Detect which cell encompasses the target text, then output its (x, y) center coordinate. 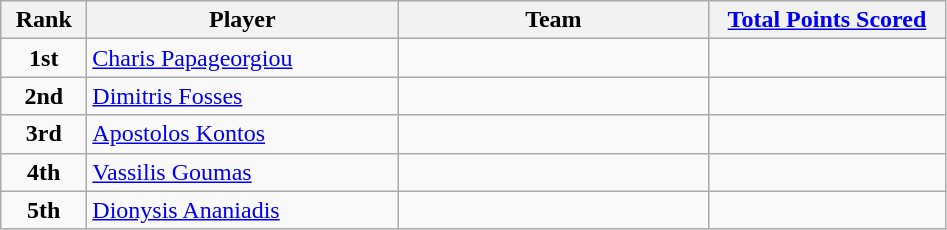
Dimitris Fosses (242, 96)
2nd (44, 96)
Apostolos Kontos (242, 134)
Team (554, 20)
5th (44, 210)
3rd (44, 134)
4th (44, 172)
Dionysis Ananiadis (242, 210)
1st (44, 58)
Charis Papageorgiou (242, 58)
Total Points Scored (827, 20)
Player (242, 20)
Rank (44, 20)
Vassilis Goumas (242, 172)
